Output the [X, Y] coordinate of the center of the cell containing the given text.  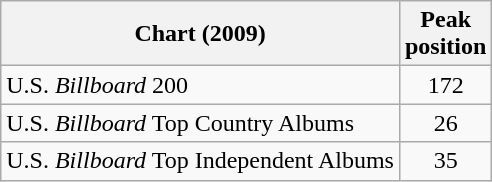
Chart (2009) [200, 34]
U.S. Billboard 200 [200, 85]
172 [445, 85]
26 [445, 123]
U.S. Billboard Top Independent Albums [200, 161]
U.S. Billboard Top Country Albums [200, 123]
Peakposition [445, 34]
35 [445, 161]
